Determine the [X, Y] coordinate at the center of the cell enclosing the given text.  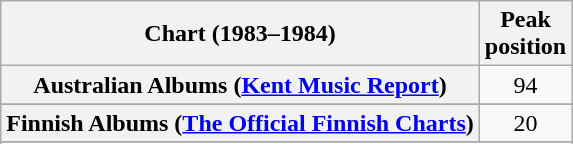
Chart (1983–1984) [240, 34]
Peakposition [525, 34]
20 [525, 123]
94 [525, 85]
Finnish Albums (The Official Finnish Charts) [240, 123]
Australian Albums (Kent Music Report) [240, 85]
